Determine the [X, Y] coordinate at the center of the cell enclosing the given text.  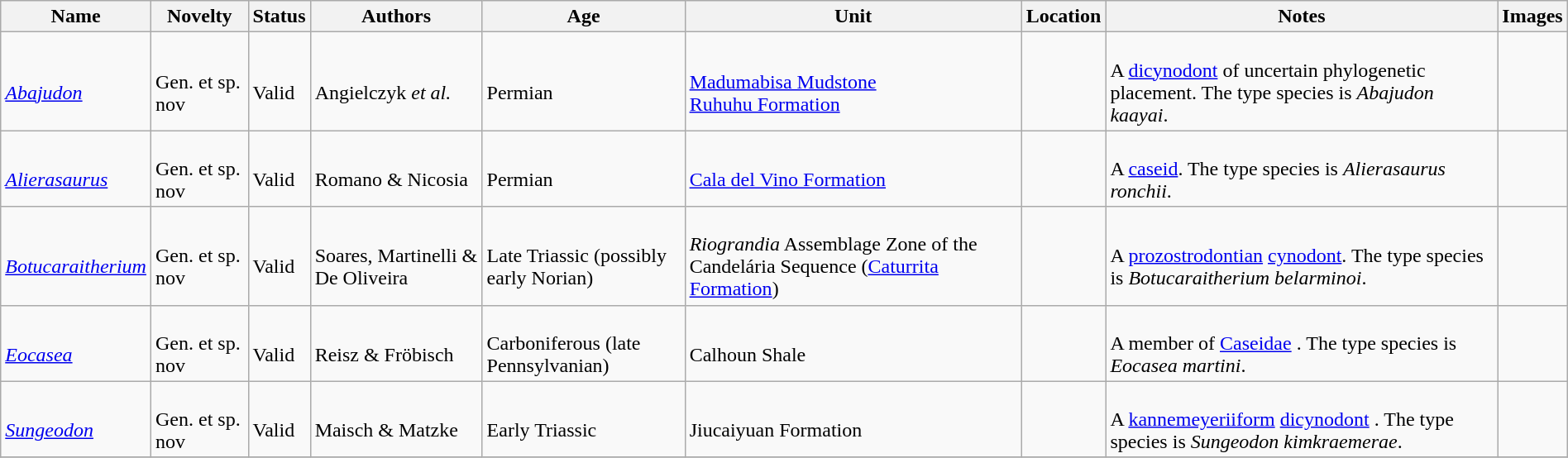
Notes [1302, 17]
Novelty [199, 17]
Location [1064, 17]
Late Triassic (possibly early Norian) [584, 256]
Unit [853, 17]
Riograndia Assemblage Zone of the Candelária Sequence (Caturrita Formation) [853, 256]
Name [76, 17]
A caseid. The type species is Alierasaurus ronchii. [1302, 169]
Authors [396, 17]
Sungeodon [76, 419]
Status [280, 17]
Alierasaurus [76, 169]
Calhoun Shale [853, 343]
Jiucaiyuan Formation [853, 419]
A dicynodont of uncertain phylogenetic placement. The type species is Abajudon kaayai. [1302, 81]
Botucaraitherium [76, 256]
Madumabisa Mudstone Ruhuhu Formation [853, 81]
A member of Caseidae . The type species is Eocasea martini. [1302, 343]
Carboniferous (late Pennsylvanian) [584, 343]
Maisch & Matzke [396, 419]
Reisz & Fröbisch [396, 343]
Early Triassic [584, 419]
Abajudon [76, 81]
Angielczyk et al. [396, 81]
Soares, Martinelli & De Oliveira [396, 256]
A prozostrodontian cynodont. The type species is Botucaraitherium belarminoi. [1302, 256]
Age [584, 17]
Eocasea [76, 343]
Images [1532, 17]
A kannemeyeriiform dicynodont . The type species is Sungeodon kimkraemerae. [1302, 419]
Romano & Nicosia [396, 169]
Cala del Vino Formation [853, 169]
